Output the (x, y) coordinate of the center of the cell containing the given text.  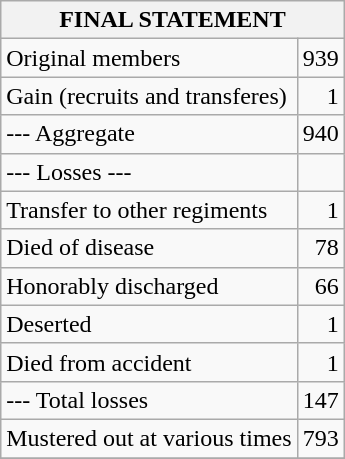
FINAL STATEMENT (172, 20)
Died of disease (149, 248)
147 (320, 400)
Honorably discharged (149, 286)
--- Aggregate (149, 134)
Mustered out at various times (149, 438)
940 (320, 134)
Gain (recruits and transferes) (149, 96)
66 (320, 286)
Transfer to other regiments (149, 210)
--- Total losses (149, 400)
--- Losses --- (149, 172)
Died from accident (149, 362)
78 (320, 248)
Original members (149, 58)
793 (320, 438)
Deserted (149, 324)
939 (320, 58)
